Return [X, Y] of the center of cell containing provided text 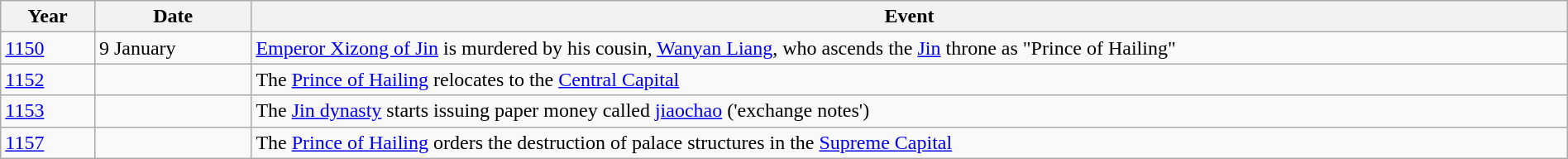
Emperor Xizong of Jin is murdered by his cousin, Wanyan Liang, who ascends the Jin throne as "Prince of Hailing" [910, 48]
1157 [48, 142]
The Prince of Hailing relocates to the Central Capital [910, 79]
The Prince of Hailing orders the destruction of palace structures in the Supreme Capital [910, 142]
1150 [48, 48]
Event [910, 17]
9 January [172, 48]
1152 [48, 79]
The Jin dynasty starts issuing paper money called jiaochao ('exchange notes') [910, 111]
Year [48, 17]
Date [172, 17]
1153 [48, 111]
